Provide the (X, Y) coordinate of the cell's center where the given text is located.  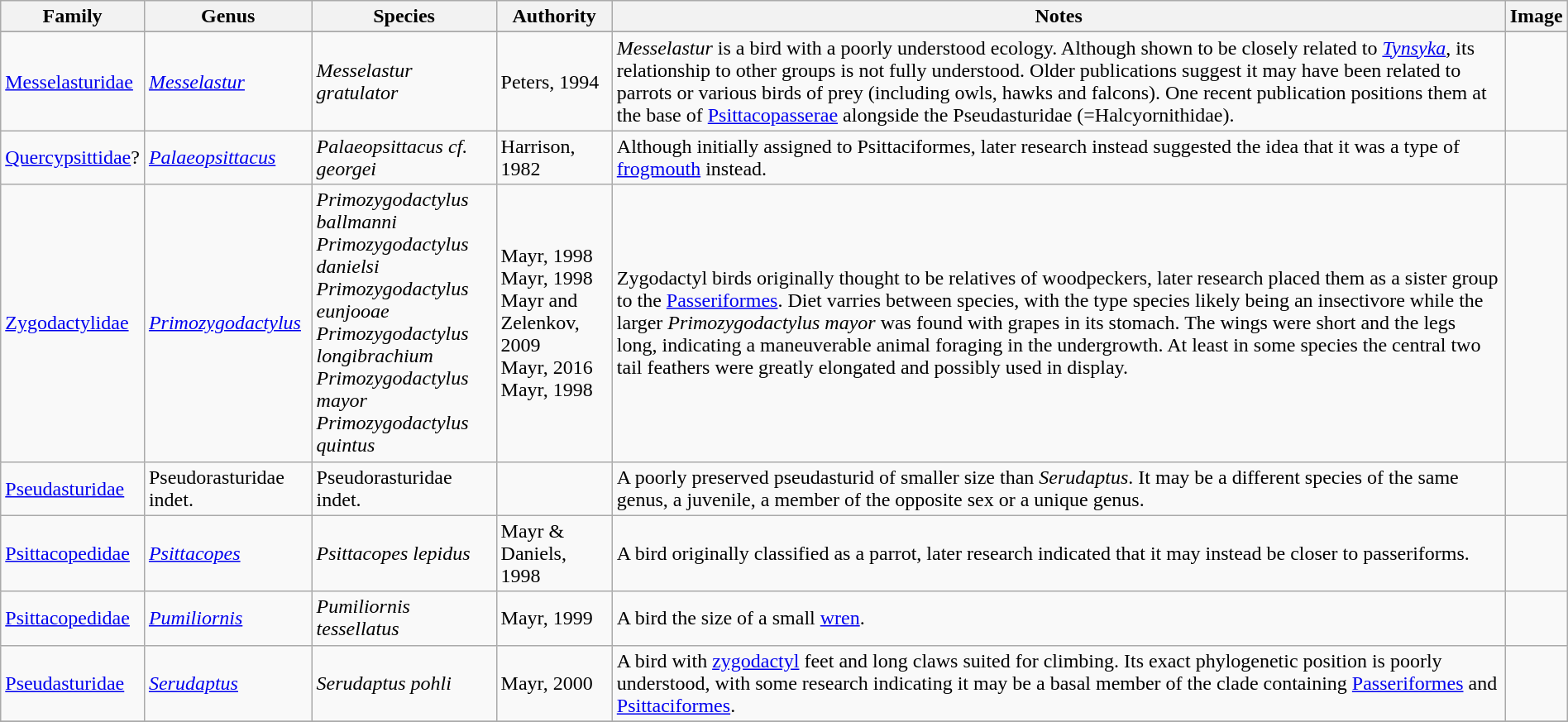
Family (73, 17)
Primozygodactylus (228, 323)
Mayr, 2000 (554, 683)
A bird the size of a small wren. (1059, 619)
Mayr, 1998Mayr, 1998Mayr and Zelenkov, 2009Mayr, 2016Mayr, 1998 (554, 323)
Species (404, 17)
Quercypsittidae? (73, 157)
Zygodactylidae (73, 323)
Peters, 1994 (554, 81)
Serudaptus pohli (404, 683)
Palaeopsittacus cf. georgei (404, 157)
Genus (228, 17)
A bird originally classified as a parrot, later research indicated that it may instead be closer to passeriforms. (1059, 553)
Serudaptus (228, 683)
Notes (1059, 17)
Harrison, 1982 (554, 157)
Mayr & Daniels, 1998 (554, 553)
Mayr, 1999 (554, 619)
Authority (554, 17)
Image (1537, 17)
Pumiliornis (228, 619)
Psittacopes (228, 553)
Messelasturidae (73, 81)
Pumiliornis tessellatus (404, 619)
Although initially assigned to Psittaciformes, later research instead suggested the idea that it was a type of frogmouth instead. (1059, 157)
Messelastur gratulator (404, 81)
Psittacopes lepidus (404, 553)
Palaeopsittacus (228, 157)
Messelastur (228, 81)
